Find where the given text appears and provide that cell's center as [X, Y] coordinate. 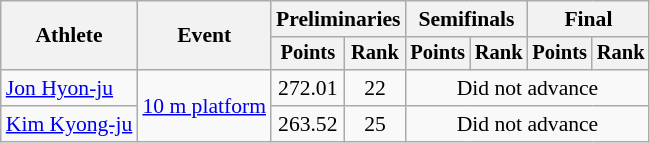
Semifinals [466, 19]
Kim Kyong-ju [70, 124]
Preliminaries [338, 19]
263.52 [308, 124]
22 [376, 88]
Final [588, 19]
10 m platform [204, 106]
Jon Hyon-ju [70, 88]
Athlete [70, 36]
Event [204, 36]
25 [376, 124]
272.01 [308, 88]
